Locate the cell with the specified text and output its [X, Y] center coordinate. 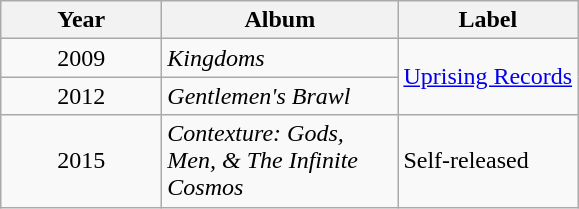
Uprising Records [488, 77]
Label [488, 20]
Contexture: Gods, Men, & The Infinite Cosmos [280, 161]
2015 [82, 161]
Kingdoms [280, 58]
Year [82, 20]
2012 [82, 96]
Gentlemen's Brawl [280, 96]
2009 [82, 58]
Album [280, 20]
Self-released [488, 161]
